Provide the [x, y] coordinate of the cell's center where the given text is located.  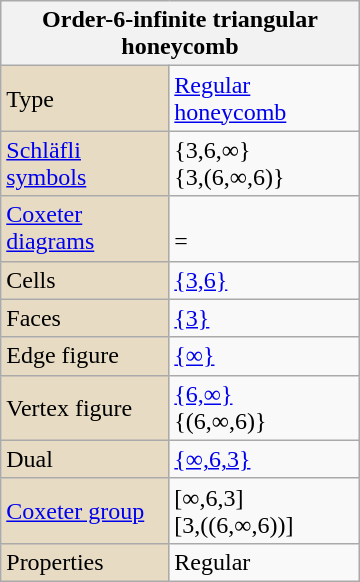
Order-6-infinite triangular honeycomb [180, 34]
Schläfli symbols [85, 164]
= [264, 228]
{∞,6,3} [264, 459]
{3} [264, 318]
Edge figure [85, 356]
Coxeter group [85, 510]
{6,∞} {(6,∞,6)} [264, 408]
Type [85, 98]
Regular [264, 562]
Coxeter diagrams [85, 228]
Cells [85, 280]
{3,6} [264, 280]
[∞,6,3][3,((6,∞,6))] [264, 510]
Regular honeycomb [264, 98]
Vertex figure [85, 408]
Faces [85, 318]
{3,6,∞}{3,(6,∞,6)} [264, 164]
Dual [85, 459]
{∞} [264, 356]
Properties [85, 562]
